Find where the given text appears and provide that cell's center as (x, y) coordinate. 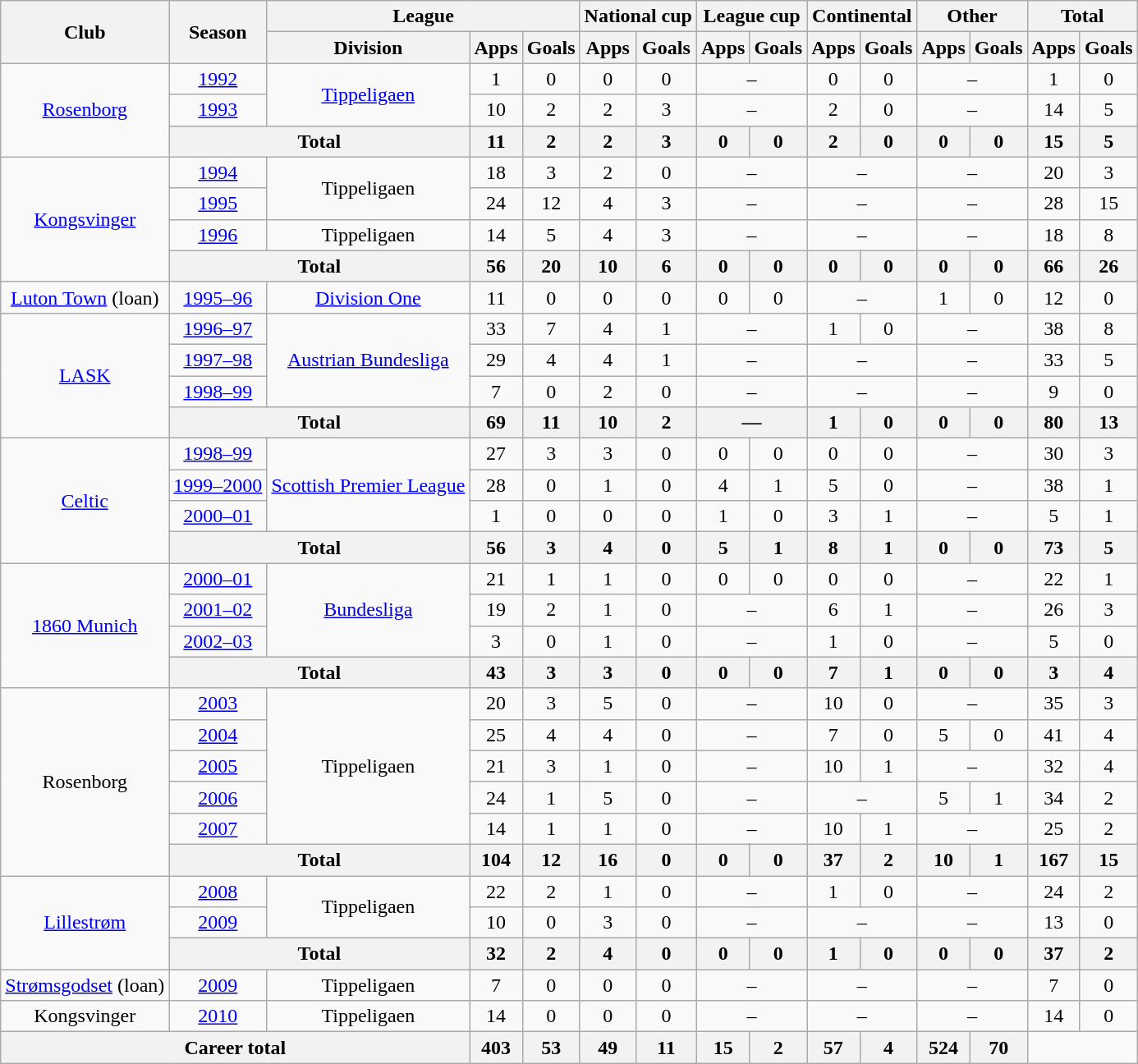
70 (998, 1048)
53 (551, 1048)
9 (1053, 392)
Strømsgodset (loan) (85, 985)
National cup (638, 16)
1860 Munich (85, 626)
Continental (862, 16)
43 (496, 672)
1996–97 (218, 328)
Other (972, 16)
LASK (85, 375)
35 (1053, 704)
104 (496, 860)
1997–98 (218, 360)
Career total (235, 1048)
41 (1053, 735)
2002–03 (218, 641)
57 (833, 1048)
2004 (218, 735)
30 (1053, 454)
16 (608, 860)
1995 (218, 204)
2001–02 (218, 610)
27 (496, 454)
1996 (218, 235)
Division One (368, 297)
66 (1053, 266)
— (751, 423)
1992 (218, 79)
2005 (218, 766)
167 (1053, 860)
2007 (218, 828)
403 (496, 1048)
73 (1053, 548)
Bundesliga (368, 610)
1994 (218, 172)
League cup (751, 16)
Austrian Bundesliga (368, 360)
49 (608, 1048)
19 (496, 610)
2006 (218, 797)
80 (1053, 423)
Lillestrøm (85, 922)
2008 (218, 891)
29 (496, 360)
2010 (218, 1016)
Division (368, 48)
1999–2000 (218, 485)
69 (496, 423)
524 (943, 1048)
1995–96 (218, 297)
1993 (218, 110)
Scottish Premier League (368, 485)
Season (218, 32)
Celtic (85, 501)
League (424, 16)
Club (85, 32)
Luton Town (loan) (85, 297)
2003 (218, 704)
34 (1053, 797)
